Return the (X, Y) coordinate for the center point of the cell that contains the specified text.  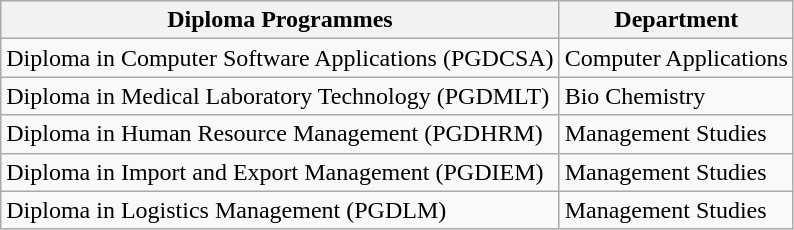
Diploma in Human Resource Management (PGDHRM) (280, 134)
Diploma in Logistics Management (PGDLM) (280, 210)
Department (676, 20)
Computer Applications (676, 58)
Diploma Programmes (280, 20)
Diploma in Medical Laboratory Technology (PGDMLT) (280, 96)
Diploma in Import and Export Management (PGDIEM) (280, 172)
Diploma in Computer Software Applications (PGDCSA) (280, 58)
Bio Chemistry (676, 96)
